Extract the [X, Y] coordinate from the center of the cell holding the provided text.  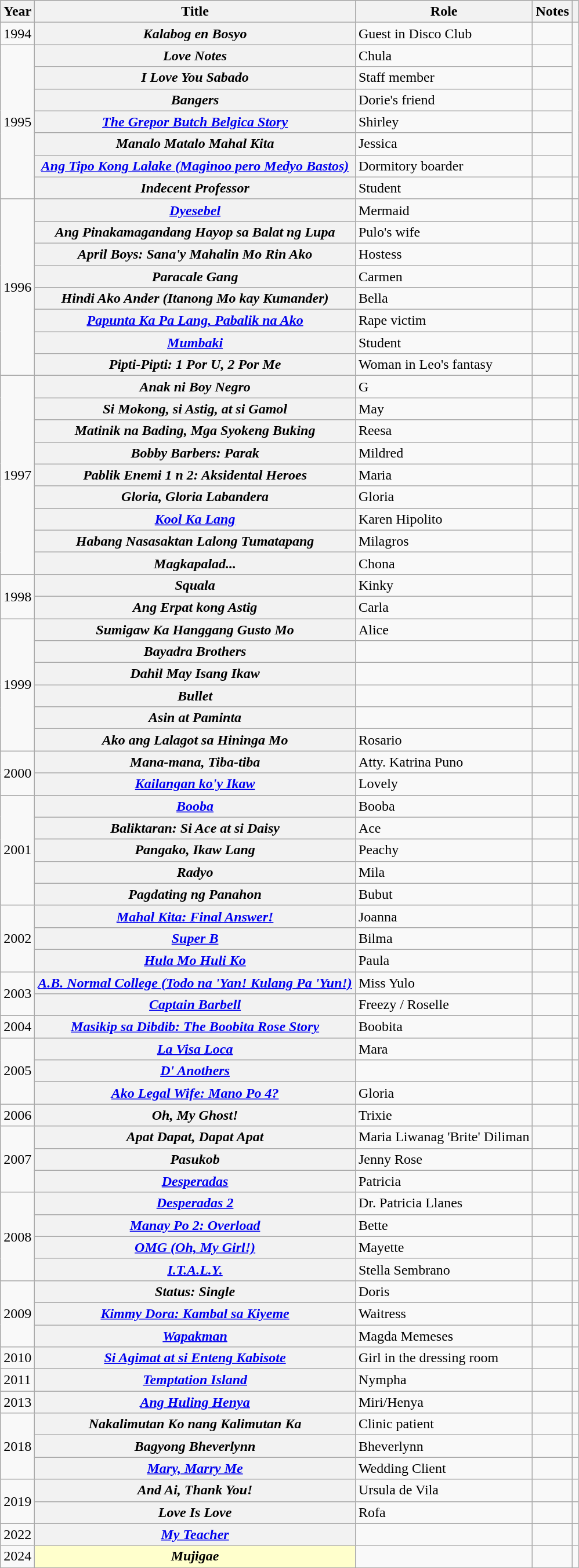
Magda Memeses [444, 1335]
Ursula de Vila [444, 1490]
Pangako, Ikaw Lang [195, 850]
2022 [17, 1534]
Pagdating ng Panahon [195, 894]
Carla [444, 607]
Chona [444, 563]
Mermaid [444, 210]
Boobita [444, 1027]
Pablik Enemi 1 n 2: Aksidental Heroes [195, 475]
1999 [17, 684]
Habang Nasasaktan Lalong Tumatapang [195, 541]
Super B [195, 938]
Status: Single [195, 1291]
Role [444, 12]
Mila [444, 872]
Waitress [444, 1313]
Ang Erpat kong Astig [195, 607]
2011 [17, 1380]
Dahil May Isang Ikaw [195, 674]
Kimmy Dora: Kambal sa Kiyeme [195, 1313]
Mumbaki [195, 343]
Asin at Paminta [195, 718]
Kalabog en Bosyo [195, 34]
Atty. Katrina Puno [444, 762]
Rofa [444, 1512]
1997 [17, 476]
Radyo [195, 872]
Desperadas [195, 1181]
Manay Po 2: Overload [195, 1225]
Mara [444, 1049]
May [444, 409]
Kool Ka Lang [195, 519]
Chula [444, 56]
Nakalimutan Ko nang Kalimutan Ka [195, 1424]
Patricia [444, 1181]
Si Agimat at si Enteng Kabisote [195, 1358]
Bullet [195, 696]
Rape victim [444, 321]
I Love You Sabado [195, 78]
Clinic patient [444, 1424]
Reesa [444, 431]
Dr. Patricia Llanes [444, 1203]
Maria Liwanag 'Brite' Diliman [444, 1137]
2024 [17, 1556]
Dyesebel [195, 210]
My Teacher [195, 1534]
Woman in Leo's fantasy [444, 365]
Wedding Client [444, 1468]
And Ai, Thank You! [195, 1490]
Trixie [444, 1115]
Mahal Kita: Final Answer! [195, 916]
Wapakman [195, 1335]
2019 [17, 1501]
Maria [444, 475]
Squala [195, 585]
Ang Tipo Kong Lalake (Maginoo pero Medyo Bastos) [195, 166]
Notes [552, 12]
1995 [17, 122]
G [444, 387]
Bella [444, 299]
2010 [17, 1358]
OMG (Oh, My Girl!) [195, 1247]
Girl in the dressing room [444, 1358]
Doris [444, 1291]
Dorie's friend [444, 100]
Bobby Barbers: Parak [195, 453]
Hindi Ako Ander (Itanong Mo kay Kumander) [195, 299]
Paracale Gang [195, 277]
Mayette [444, 1247]
2018 [17, 1446]
Bubut [444, 894]
La Visa Loca [195, 1049]
Stella Sembrano [444, 1269]
2013 [17, 1402]
Sumigaw Ka Hanggang Gusto Mo [195, 629]
Title [195, 12]
Shirley [444, 122]
Ang Pinakamagandang Hayop sa Balat ng Lupa [195, 232]
Karen Hipolito [444, 519]
Apat Dapat, Dapat Apat [195, 1137]
Hula Mo Huli Ko [195, 960]
Carmen [444, 277]
2005 [17, 1071]
Joanna [444, 916]
Miri/Henya [444, 1402]
Milagros [444, 541]
Pulo's wife [444, 232]
The Grepor Butch Belgica Story [195, 122]
April Boys: Sana'y Mahalin Mo Rin Ako [195, 254]
Love Notes [195, 56]
Indecent Professor [195, 188]
Ang Huling Henya [195, 1402]
Hostess [444, 254]
Jessica [444, 144]
Freezy / Roselle [444, 1005]
Lovely [444, 784]
2009 [17, 1313]
Mildred [444, 453]
2003 [17, 994]
2006 [17, 1115]
Bagyong Bheverlynn [195, 1446]
Love Is Love [195, 1512]
1994 [17, 34]
2008 [17, 1236]
Bangers [195, 100]
Bheverlynn [444, 1446]
2001 [17, 850]
Dormitory boarder [444, 166]
Kailangan ko'y Ikaw [195, 784]
Alice [444, 629]
Guest in Disco Club [444, 34]
Papunta Ka Pa Lang, Pabalik na Ako [195, 321]
Desperadas 2 [195, 1203]
Miss Yulo [444, 983]
Nympha [444, 1380]
2000 [17, 773]
Year [17, 12]
Captain Barbell [195, 1005]
Bilma [444, 938]
Peachy [444, 850]
Paula [444, 960]
Matinik na Bading, Mga Syokeng Buking [195, 431]
Temptation Island [195, 1380]
Pasukob [195, 1159]
Oh, My Ghost! [195, 1115]
Baliktaran: Si Ace at si Daisy [195, 828]
Manalo Matalo Mahal Kita [195, 144]
Rosario [444, 740]
Magkapalad... [195, 563]
2007 [17, 1159]
Ako ang Lalagot sa Hininga Mo [195, 740]
1996 [17, 287]
Masikip sa Dibdib: The Boobita Rose Story [195, 1027]
2004 [17, 1027]
I.T.A.L.Y. [195, 1269]
Gloria, Gloria Labandera [195, 497]
1998 [17, 596]
D' Anothers [195, 1071]
Pipti-Pipti: 1 Por U, 2 Por Me [195, 365]
Jenny Rose [444, 1159]
Ako Legal Wife: Mano Po 4? [195, 1093]
A.B. Normal College (Todo na 'Yan! Kulang Pa 'Yun!) [195, 983]
Bayadra Brothers [195, 652]
Staff member [444, 78]
Mujigae [195, 1556]
2002 [17, 938]
Bette [444, 1225]
Ace [444, 828]
Mary, Marry Me [195, 1468]
Anak ni Boy Negro [195, 387]
Si Mokong, si Astig, at si Gamol [195, 409]
Kinky [444, 585]
Mana-mana, Tiba-tiba [195, 762]
